Output the (X, Y) coordinate of the center of the cell containing the given text.  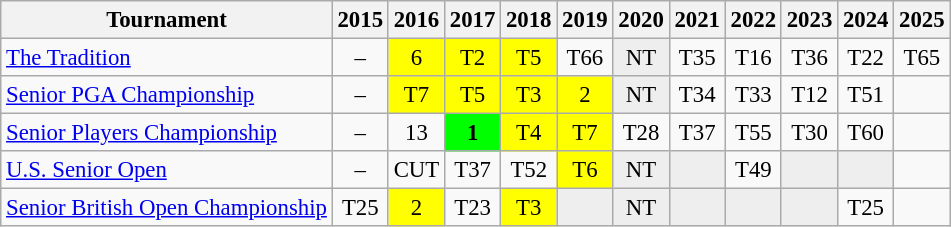
T16 (753, 58)
13 (416, 133)
T4 (529, 133)
2016 (416, 20)
T30 (809, 133)
Senior Players Championship (166, 133)
T35 (697, 58)
T60 (866, 133)
U.S. Senior Open (166, 170)
T52 (529, 170)
Senior PGA Championship (166, 95)
T49 (753, 170)
T22 (866, 58)
2024 (866, 20)
T12 (809, 95)
2025 (922, 20)
The Tradition (166, 58)
Tournament (166, 20)
2019 (585, 20)
2023 (809, 20)
T36 (809, 58)
CUT (416, 170)
2020 (641, 20)
T34 (697, 95)
2015 (360, 20)
T65 (922, 58)
2017 (472, 20)
T28 (641, 133)
T51 (866, 95)
T6 (585, 170)
Senior British Open Championship (166, 208)
T66 (585, 58)
T55 (753, 133)
2021 (697, 20)
T23 (472, 208)
1 (472, 133)
2022 (753, 20)
T2 (472, 58)
T33 (753, 95)
2018 (529, 20)
6 (416, 58)
